Detect which cell encompasses the target text, then output its [x, y] center coordinate. 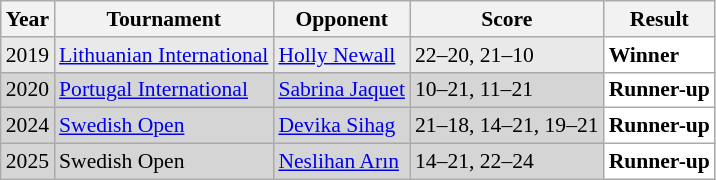
Opponent [342, 19]
10–21, 11–21 [507, 90]
2019 [28, 55]
Winner [660, 55]
2020 [28, 90]
Neslihan Arın [342, 162]
22–20, 21–10 [507, 55]
Holly Newall [342, 55]
Lithuanian International [164, 55]
Devika Sihag [342, 126]
2025 [28, 162]
Result [660, 19]
Tournament [164, 19]
Score [507, 19]
Year [28, 19]
Sabrina Jaquet [342, 90]
21–18, 14–21, 19–21 [507, 126]
2024 [28, 126]
Portugal International [164, 90]
14–21, 22–24 [507, 162]
